Return the (X, Y) coordinate for the center point of the cell that contains the specified text.  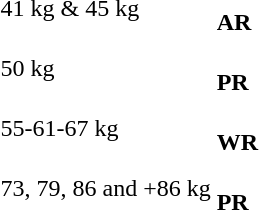
WR (237, 128)
PR (237, 68)
